Detect which cell encompasses the target text, then output its [X, Y] center coordinate. 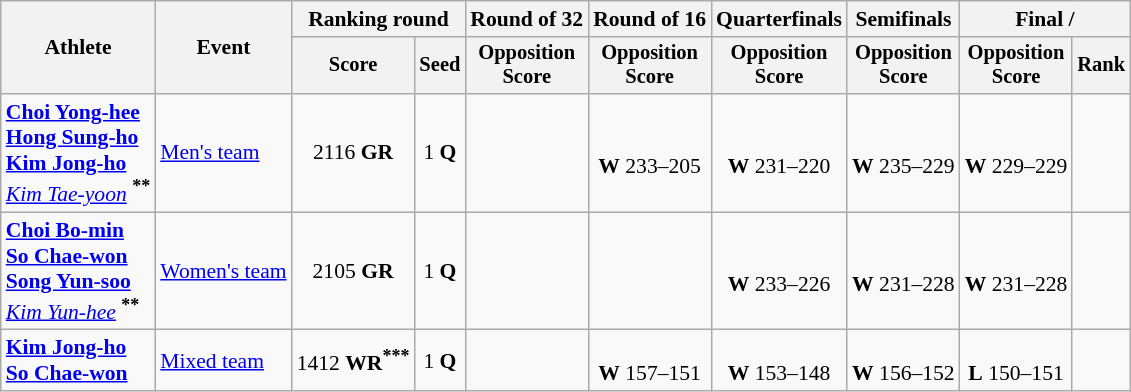
W 229–229 [1016, 153]
Seed [440, 66]
Final / [1045, 19]
Kim Jong-hoSo Chae-won [78, 360]
Women's team [223, 271]
W 235–229 [904, 153]
Round of 32 [526, 19]
Semifinals [904, 19]
Men's team [223, 153]
Mixed team [223, 360]
Choi Yong-heeHong Sung-hoKim Jong-hoKim Tae-yoon ** [78, 153]
Event [223, 48]
W 157–151 [650, 360]
2105 GR [354, 271]
1412 WR*** [354, 360]
Rank [1101, 66]
Athlete [78, 48]
W 153–148 [779, 360]
Quarterfinals [779, 19]
W 233–226 [779, 271]
W 233–205 [650, 153]
Choi Bo-minSo Chae-wonSong Yun-sooKim Yun-hee ** [78, 271]
W 231–220 [779, 153]
W 156–152 [904, 360]
Score [354, 66]
Round of 16 [650, 19]
L 150–151 [1016, 360]
2116 GR [354, 153]
Ranking round [379, 19]
